Return (x, y) of the center of cell containing provided text 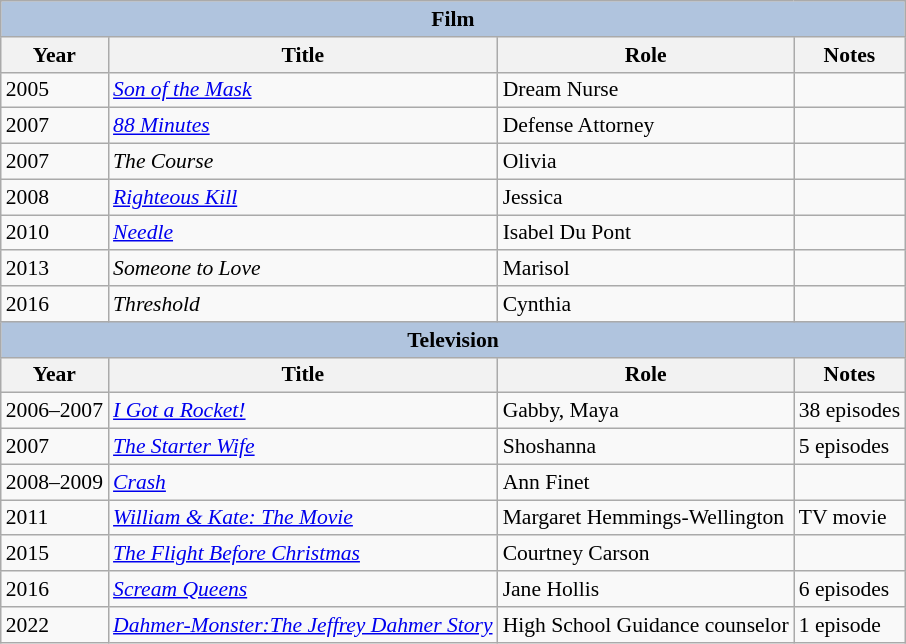
Jane Hollis (646, 589)
The Starter Wife (303, 447)
TV movie (850, 518)
The Course (303, 162)
Righteous Kill (303, 197)
Marisol (646, 269)
High School Guidance counselor (646, 625)
Someone to Love (303, 269)
2022 (54, 625)
Olivia (646, 162)
Film (453, 19)
2008–2009 (54, 482)
88 Minutes (303, 126)
Cynthia (646, 304)
2013 (54, 269)
Isabel Du Pont (646, 233)
2010 (54, 233)
38 episodes (850, 411)
6 episodes (850, 589)
Margaret Hemmings-Wellington (646, 518)
2011 (54, 518)
2015 (54, 554)
Shoshanna (646, 447)
Courtney Carson (646, 554)
Defense Attorney (646, 126)
Television (453, 340)
2006–2007 (54, 411)
Needle (303, 233)
Threshold (303, 304)
Scream Queens (303, 589)
2005 (54, 90)
The Flight Before Christmas (303, 554)
I Got a Rocket! (303, 411)
2008 (54, 197)
Jessica (646, 197)
Son of the Mask (303, 90)
William & Kate: The Movie (303, 518)
1 episode (850, 625)
Crash (303, 482)
Dream Nurse (646, 90)
Dahmer-Monster:The Jeffrey Dahmer Story (303, 625)
5 episodes (850, 447)
Ann Finet (646, 482)
Gabby, Maya (646, 411)
